Capture the cell that displays the provided text and extract its (X, Y) central coordinate. 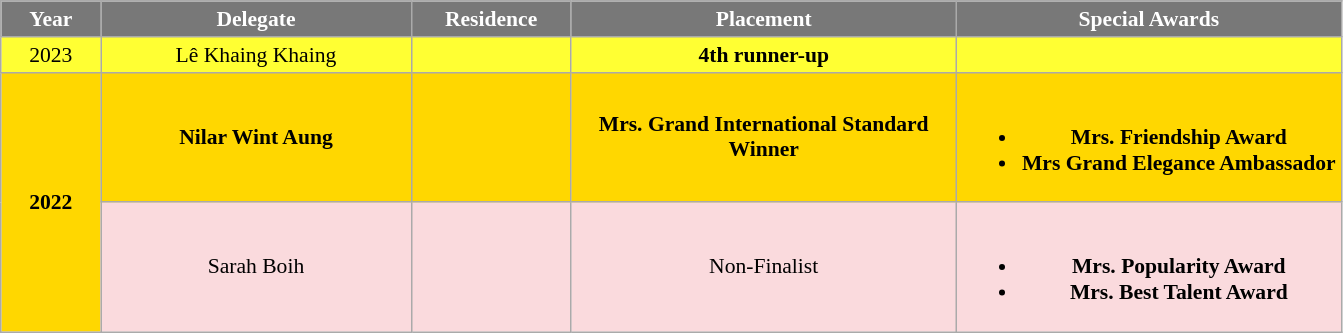
Residence (491, 19)
Nilar Wint Aung (256, 137)
Mrs. Friendship AwardMrs Grand Elegance Ambassador (1148, 137)
Mrs. Popularity AwardMrs. Best Talent Award (1148, 267)
Special Awards (1148, 19)
Lê Khaing Khaing (256, 55)
Delegate (256, 19)
Year (51, 19)
2023 (51, 55)
Mrs. Grand International Standard Winner (764, 137)
2022 (51, 202)
Sarah Boih (256, 267)
Non-Finalist (764, 267)
Placement (764, 19)
4th runner-up (764, 55)
